Return [x, y] of the center of cell containing provided text 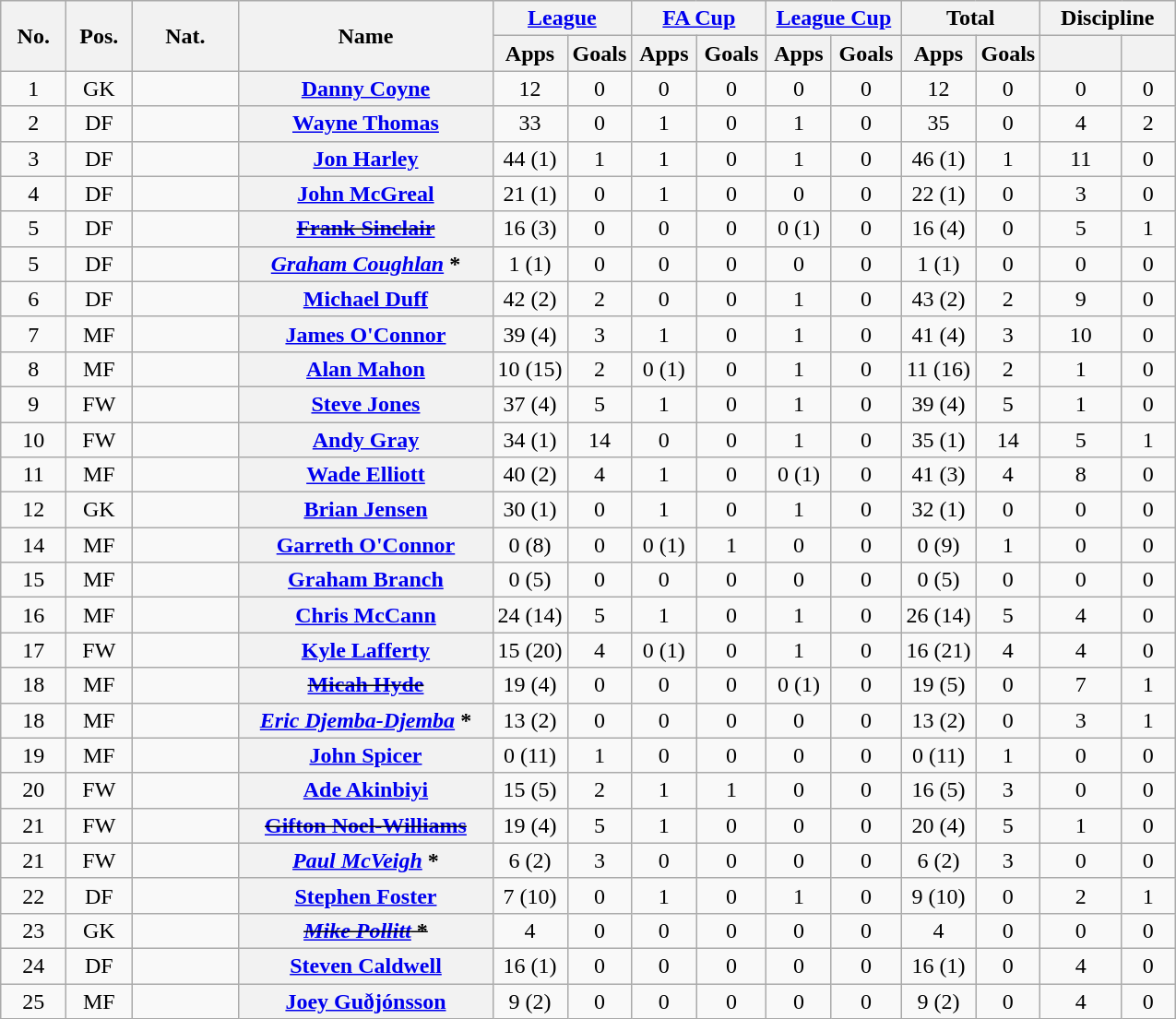
10 (15) [529, 369]
25 [33, 1001]
33 [529, 124]
Pos. [100, 36]
Graham Branch [365, 580]
42 (2) [529, 299]
26 (14) [939, 615]
Alan Mahon [365, 369]
21 (1) [529, 194]
Joey Guðjónsson [365, 1001]
Steven Caldwell [365, 966]
Gifton Noel-Williams [365, 825]
35 [939, 124]
9 (10) [939, 895]
League Cup [834, 18]
Graham Coughlan * [365, 264]
Steve Jones [365, 404]
0 (9) [939, 545]
Wade Elliott [365, 475]
Name [365, 36]
23 [33, 930]
41 (4) [939, 334]
Kyle Lafferty [365, 650]
35 (1) [939, 440]
Jon Harley [365, 159]
15 (5) [529, 790]
41 (3) [939, 475]
Michael Duff [365, 299]
15 (20) [529, 650]
Micah Hyde [365, 685]
Eric Djemba-Djemba * [365, 720]
Discipline [1108, 18]
22 (1) [939, 194]
43 (2) [939, 299]
24 (14) [529, 615]
Andy Gray [365, 440]
30 (1) [529, 510]
Danny Coyne [365, 89]
20 (4) [939, 825]
20 [33, 790]
44 (1) [529, 159]
16 (4) [939, 229]
Nat. [185, 36]
6 [33, 299]
17 [33, 650]
Wayne Thomas [365, 124]
24 [33, 966]
Brian Jensen [365, 510]
32 (1) [939, 510]
Frank Sinclair [365, 229]
11 (16) [939, 369]
19 [33, 755]
Total [970, 18]
Mike Pollitt * [365, 930]
34 (1) [529, 440]
FA Cup [699, 18]
League [563, 18]
Paul McVeigh * [365, 860]
Ade Akinbiyi [365, 790]
James O'Connor [365, 334]
7 (10) [529, 895]
John McGreal [365, 194]
40 (2) [529, 475]
16 [33, 615]
No. [33, 36]
22 [33, 895]
16 (21) [939, 650]
Garreth O'Connor [365, 545]
15 [33, 580]
16 (5) [939, 790]
Stephen Foster [365, 895]
Chris McCann [365, 615]
John Spicer [365, 755]
37 (4) [529, 404]
16 (3) [529, 229]
46 (1) [939, 159]
0 (8) [529, 545]
19 (5) [939, 685]
